Return the [x, y] coordinate for the center point of the cell that contains the specified text.  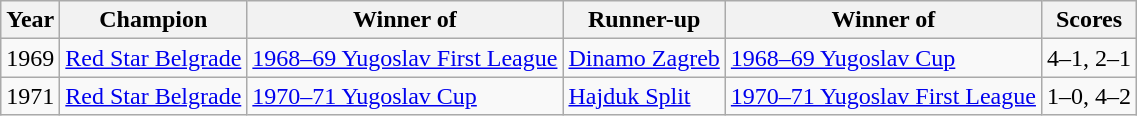
1970–71 Yugoslav First League [883, 96]
Scores [1088, 20]
Hajduk Split [644, 96]
Dinamo Zagreb [644, 58]
4–1, 2–1 [1088, 58]
1969 [30, 58]
1970–71 Yugoslav Cup [405, 96]
1971 [30, 96]
1968–69 Yugoslav First League [405, 58]
Runner-up [644, 20]
1968–69 Yugoslav Cup [883, 58]
Champion [154, 20]
Year [30, 20]
1–0, 4–2 [1088, 96]
